Identify which cell holds the provided text, then report its [x, y] central coordinate. 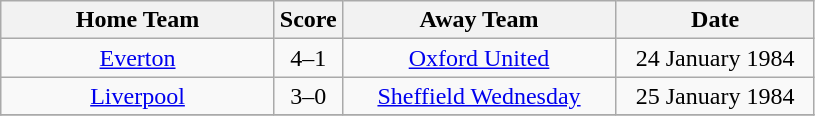
4–1 [308, 58]
Home Team [138, 20]
3–0 [308, 96]
Everton [138, 58]
25 January 1984 [716, 96]
24 January 1984 [716, 58]
Date [716, 20]
Away Team [479, 20]
Oxford United [479, 58]
Score [308, 20]
Liverpool [138, 96]
Sheffield Wednesday [479, 96]
